Pinpoint the cell where the given text exists, returning its [x, y] midpoint coordinate. 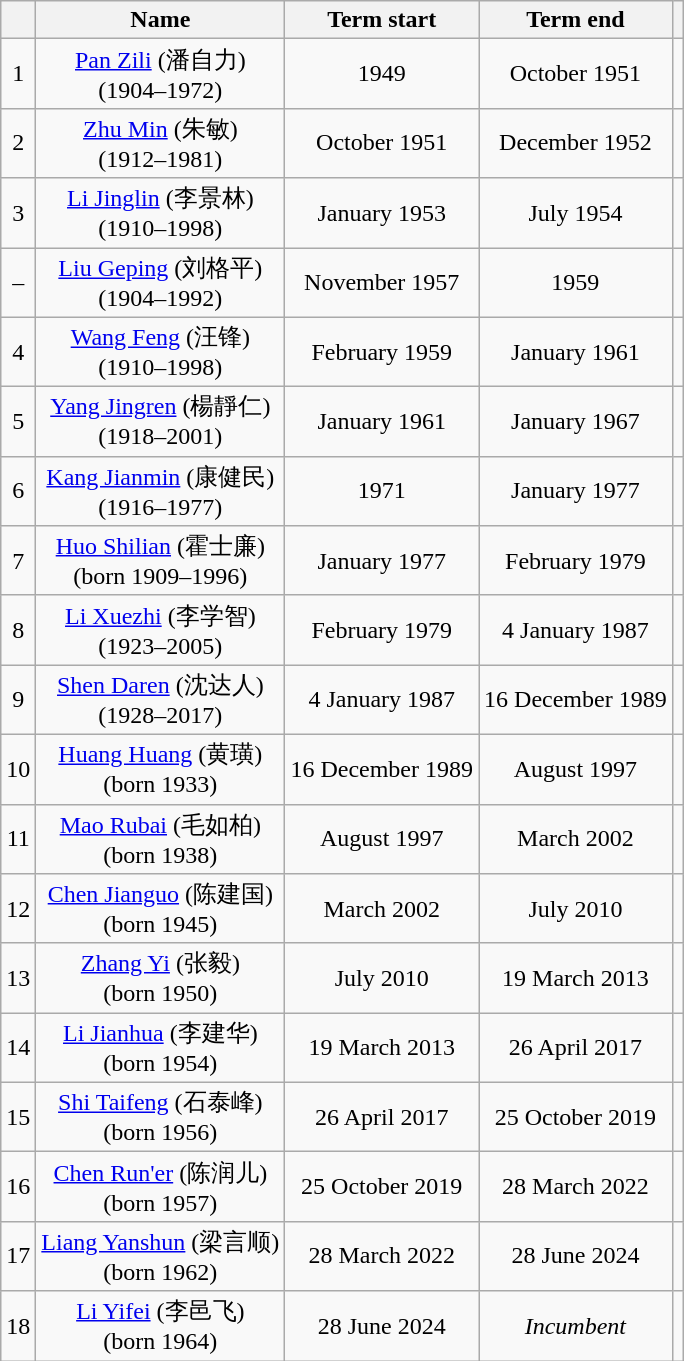
1 [18, 74]
Chen Run'er (陈润儿)(born 1957) [160, 1187]
12 [18, 909]
Incumbent [576, 1326]
Shen Daren (沈达人)(1928–2017) [160, 700]
Huang Huang (黄璜)(born 1933) [160, 769]
1959 [576, 283]
Kang Jianmin (康健民)(1916–1977) [160, 491]
7 [18, 561]
Li Yifei (李邑飞)(born 1964) [160, 1326]
Term start [382, 20]
– [18, 283]
11 [18, 839]
July 1954 [576, 213]
Zhang Yi (张毅)(born 1950) [160, 978]
Liu Geping (刘格平)(1904–1992) [160, 283]
Yang Jingren (楊靜仁)(1918–2001) [160, 422]
4 [18, 352]
5 [18, 422]
Zhu Min (朱敏)(1912–1981) [160, 143]
Liang Yanshun (梁言顺)(born 1962) [160, 1256]
1949 [382, 74]
November 1957 [382, 283]
2 [18, 143]
Li Xuezhi (李学智)(1923–2005) [160, 630]
January 1967 [576, 422]
Name [160, 20]
December 1952 [576, 143]
18 [18, 1326]
3 [18, 213]
1971 [382, 491]
Term end [576, 20]
February 1959 [382, 352]
8 [18, 630]
15 [18, 1117]
13 [18, 978]
Mao Rubai (毛如柏)(born 1938) [160, 839]
16 [18, 1187]
Pan Zili (潘自力)(1904–1972) [160, 74]
10 [18, 769]
Li Jinglin (李景林)(1910–1998) [160, 213]
January 1953 [382, 213]
6 [18, 491]
Shi Taifeng (石泰峰)(born 1956) [160, 1117]
17 [18, 1256]
Wang Feng (汪锋)(1910–1998) [160, 352]
9 [18, 700]
Chen Jianguo (陈建国)(born 1945) [160, 909]
Li Jianhua (李建华)(born 1954) [160, 1048]
14 [18, 1048]
Huo Shilian (霍士廉)(born 1909–1996) [160, 561]
